Identify which cell holds the provided text, then report its [X, Y] central coordinate. 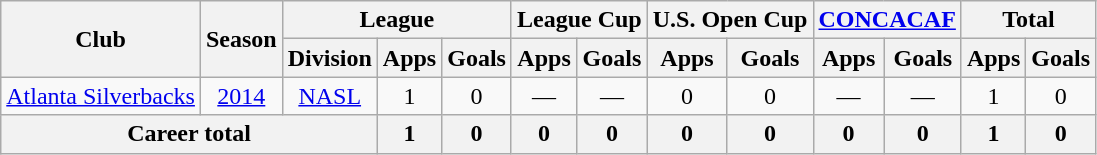
Atlanta Silverbacks [101, 96]
Club [101, 39]
2014 [241, 96]
Division [330, 58]
Season [241, 39]
League Cup [579, 20]
NASL [330, 96]
Career total [190, 134]
League [396, 20]
U.S. Open Cup [730, 20]
Total [1028, 20]
CONCACAF [887, 20]
